Find where the given text appears and provide that cell's center as (x, y) coordinate. 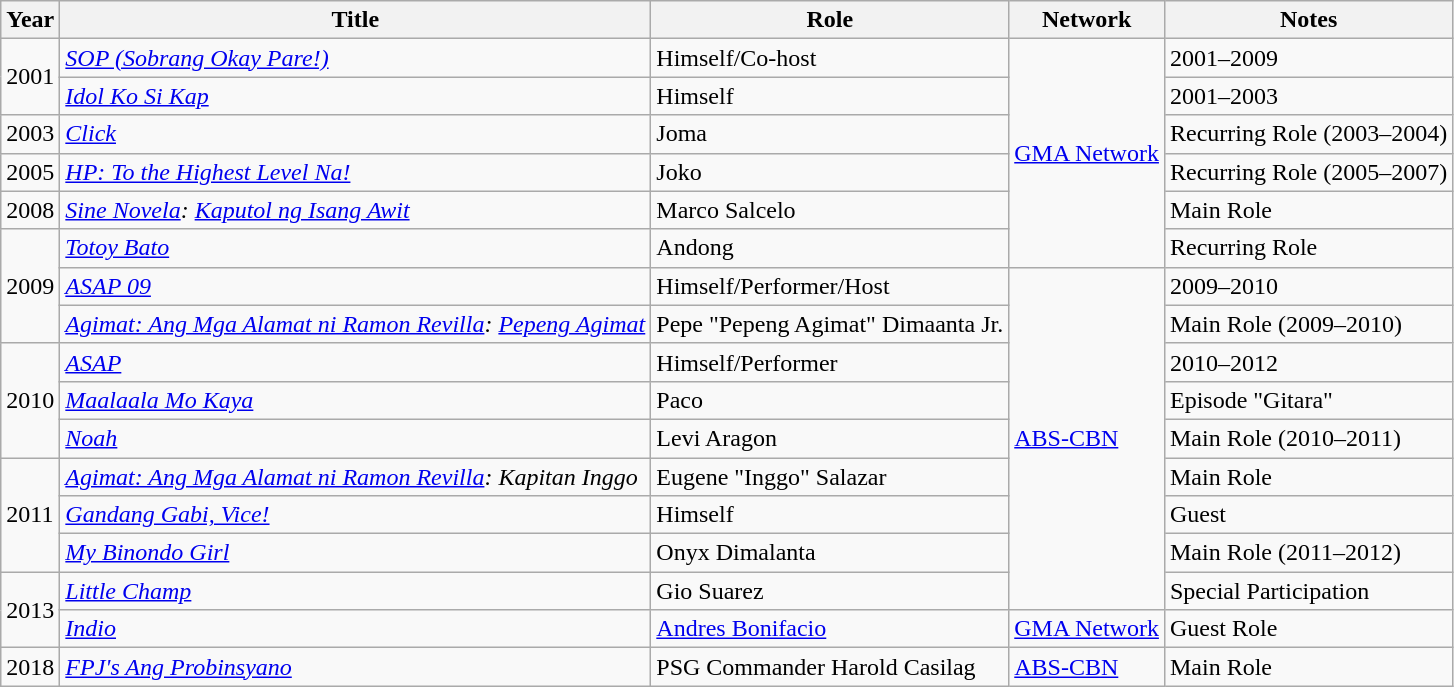
Recurring Role (2005–2007) (1308, 172)
Gio Suarez (830, 591)
2010–2012 (1308, 362)
Main Role (2010–2011) (1308, 438)
2005 (30, 172)
Joko (830, 172)
Recurring Role (2003–2004) (1308, 134)
Himself/Performer/Host (830, 286)
Totoy Bato (356, 248)
Noah (356, 438)
Levi Aragon (830, 438)
2010 (30, 400)
Guest Role (1308, 629)
FPJ's Ang Probinsyano (356, 667)
Little Champ (356, 591)
Andres Bonifacio (830, 629)
Network (1087, 20)
Idol Ko Si Kap (356, 96)
ASAP (356, 362)
Agimat: Ang Mga Alamat ni Ramon Revilla: Pepeng Agimat (356, 324)
2009 (30, 286)
Title (356, 20)
HP: To the Highest Level Na! (356, 172)
2001–2003 (1308, 96)
Maalaala Mo Kaya (356, 400)
2018 (30, 667)
Main Role (2009–2010) (1308, 324)
Himself/Co-host (830, 58)
My Binondo Girl (356, 553)
Indio (356, 629)
Main Role (2011–2012) (1308, 553)
Pepe "Pepeng Agimat" Dimaanta Jr. (830, 324)
Marco Salcelo (830, 210)
2008 (30, 210)
SOP (Sobrang Okay Pare!) (356, 58)
Sine Novela: Kaputol ng Isang Awit (356, 210)
2009–2010 (1308, 286)
PSG Commander Harold Casilag (830, 667)
Episode "Gitara" (1308, 400)
Click (356, 134)
Role (830, 20)
Special Participation (1308, 591)
Year (30, 20)
2001 (30, 77)
Notes (1308, 20)
2013 (30, 610)
Agimat: Ang Mga Alamat ni Ramon Revilla: Kapitan Inggo (356, 477)
Andong (830, 248)
Eugene "Inggo" Salazar (830, 477)
2011 (30, 515)
Recurring Role (1308, 248)
ASAP 09 (356, 286)
Guest (1308, 515)
Paco (830, 400)
2003 (30, 134)
2001–2009 (1308, 58)
Himself/Performer (830, 362)
Joma (830, 134)
Onyx Dimalanta (830, 553)
Gandang Gabi, Vice! (356, 515)
